Pinpoint the cell where the given text exists, returning its (X, Y) midpoint coordinate. 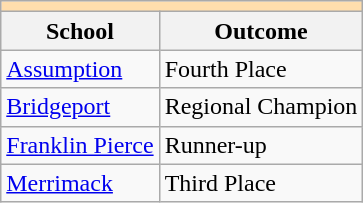
School (80, 31)
Franklin Pierce (80, 145)
Assumption (80, 69)
Regional Champion (261, 107)
Merrimack (80, 183)
Bridgeport (80, 107)
Fourth Place (261, 69)
Runner-up (261, 145)
Outcome (261, 31)
Third Place (261, 183)
